Locate the cell with the specified text and output its (x, y) center coordinate. 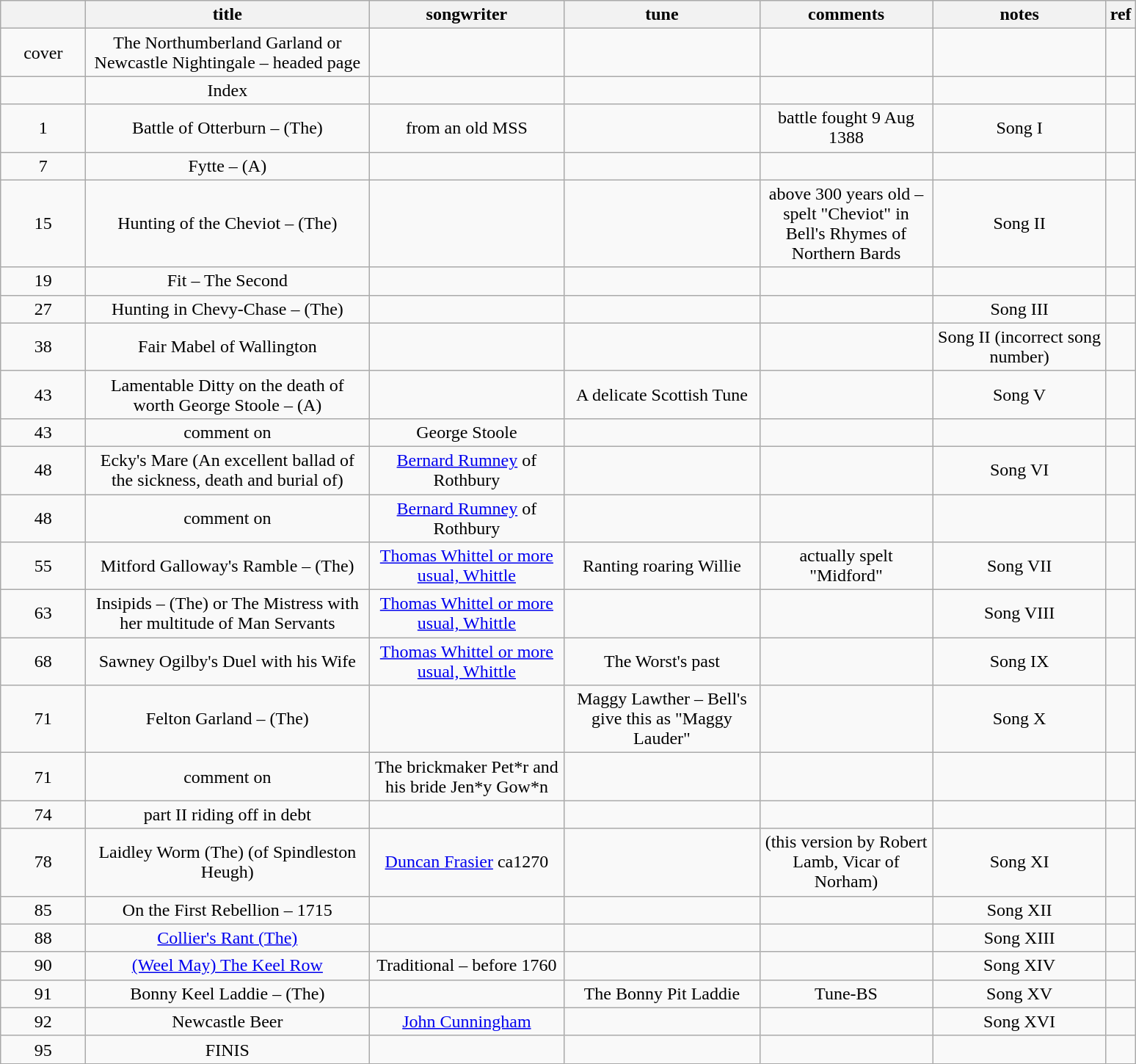
(Weel May) The Keel Row (227, 966)
7 (43, 166)
Song XI (1019, 862)
Song VI (1019, 470)
Song V (1019, 395)
(this version by Robert Lamb, Vicar of Norham) (846, 862)
68 (43, 662)
38 (43, 346)
15 (43, 223)
78 (43, 862)
The Bonny Pit Laddie (662, 994)
92 (43, 1021)
Song XVI (1019, 1021)
Song I (1019, 128)
Sawney Ogilby's Duel with his Wife (227, 662)
FINIS (227, 1049)
Song II (incorrect song number) (1019, 346)
1 (43, 128)
Bonny Keel Laddie – (The) (227, 994)
Maggy Lawther – Bell's give this as "Maggy Lauder" (662, 719)
Battle of Otterburn – (The) (227, 128)
63 (43, 613)
comments (846, 15)
91 (43, 994)
Felton Garland – (The) (227, 719)
part II riding off in debt (227, 815)
Song XIV (1019, 966)
Song XII (1019, 910)
Duncan Frasier ca1270 (467, 862)
The brickmaker Pet*r and his bride Jen*y Gow*n (467, 776)
notes (1019, 15)
songwriter (467, 15)
above 300 years old – spelt "Cheviot" in Bell's Rhymes of Northern Bards (846, 223)
The Worst's past (662, 662)
Mitford Galloway's Ramble – (The) (227, 566)
88 (43, 938)
85 (43, 910)
Traditional – before 1760 (467, 966)
Song XIII (1019, 938)
Song VIII (1019, 613)
27 (43, 309)
Lamentable Ditty on the death of worth George Stoole – (A) (227, 395)
On the First Rebellion – 1715 (227, 910)
Song IX (1019, 662)
55 (43, 566)
Song XV (1019, 994)
90 (43, 966)
Tune-BS (846, 994)
battle fought 9 Aug 1388 (846, 128)
Newcastle Beer (227, 1021)
The Northumberland Garland or Newcastle Nightingale – headed page (227, 53)
74 (43, 815)
A delicate Scottish Tune (662, 395)
actually spelt "Midford" (846, 566)
title (227, 15)
Fair Mabel of Wallington (227, 346)
Ecky's Mare (An excellent ballad of the sickness, death and burial of) (227, 470)
ref (1121, 15)
Ranting roaring Willie (662, 566)
Fytte – (A) (227, 166)
Laidley Worm (The) (of Spindleston Heugh) (227, 862)
Fit – The Second (227, 281)
Collier's Rant (The) (227, 938)
Song X (1019, 719)
Hunting of the Cheviot – (The) (227, 223)
Song III (1019, 309)
Song II (1019, 223)
Index (227, 90)
George Stoole (467, 432)
Insipids – (The) or The Mistress with her multitude of Man Servants (227, 613)
95 (43, 1049)
tune (662, 15)
Song VII (1019, 566)
cover (43, 53)
19 (43, 281)
John Cunningham (467, 1021)
from an old MSS (467, 128)
Hunting in Chevy-Chase – (The) (227, 309)
